Search for the cell housing the specified text and yield its [X, Y] center coordinate. 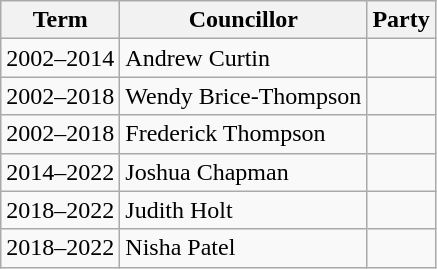
Judith Holt [244, 210]
Nisha Patel [244, 248]
2014–2022 [60, 172]
Frederick Thompson [244, 134]
2002–2014 [60, 58]
Councillor [244, 20]
Party [401, 20]
Term [60, 20]
Andrew Curtin [244, 58]
Joshua Chapman [244, 172]
Wendy Brice-Thompson [244, 96]
